Search for the cell housing the specified text and yield its (X, Y) center coordinate. 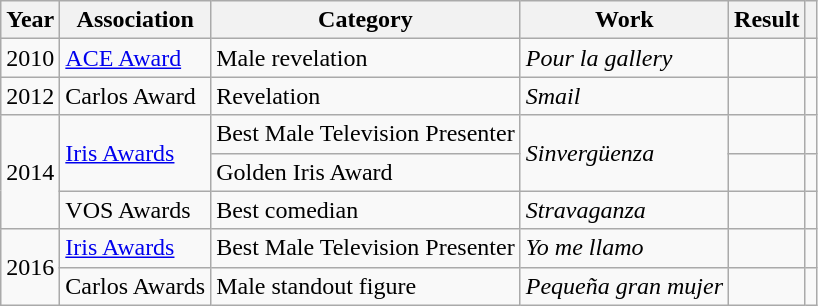
Golden Iris Award (366, 172)
Smail (624, 96)
Result (767, 20)
Work (624, 20)
2016 (30, 267)
2012 (30, 96)
Sinvergüenza (624, 153)
Male revelation (366, 58)
Stravaganza (624, 210)
Yo me llamo (624, 248)
Association (136, 20)
Revelation (366, 96)
2014 (30, 172)
Best comedian (366, 210)
Category (366, 20)
2010 (30, 58)
VOS Awards (136, 210)
Pequeña gran mujer (624, 286)
Pour la gallery (624, 58)
Carlos Awards (136, 286)
Carlos Award (136, 96)
Male standout figure (366, 286)
ACE Award (136, 58)
Year (30, 20)
